Locate the cell with the specified text and output its (X, Y) center coordinate. 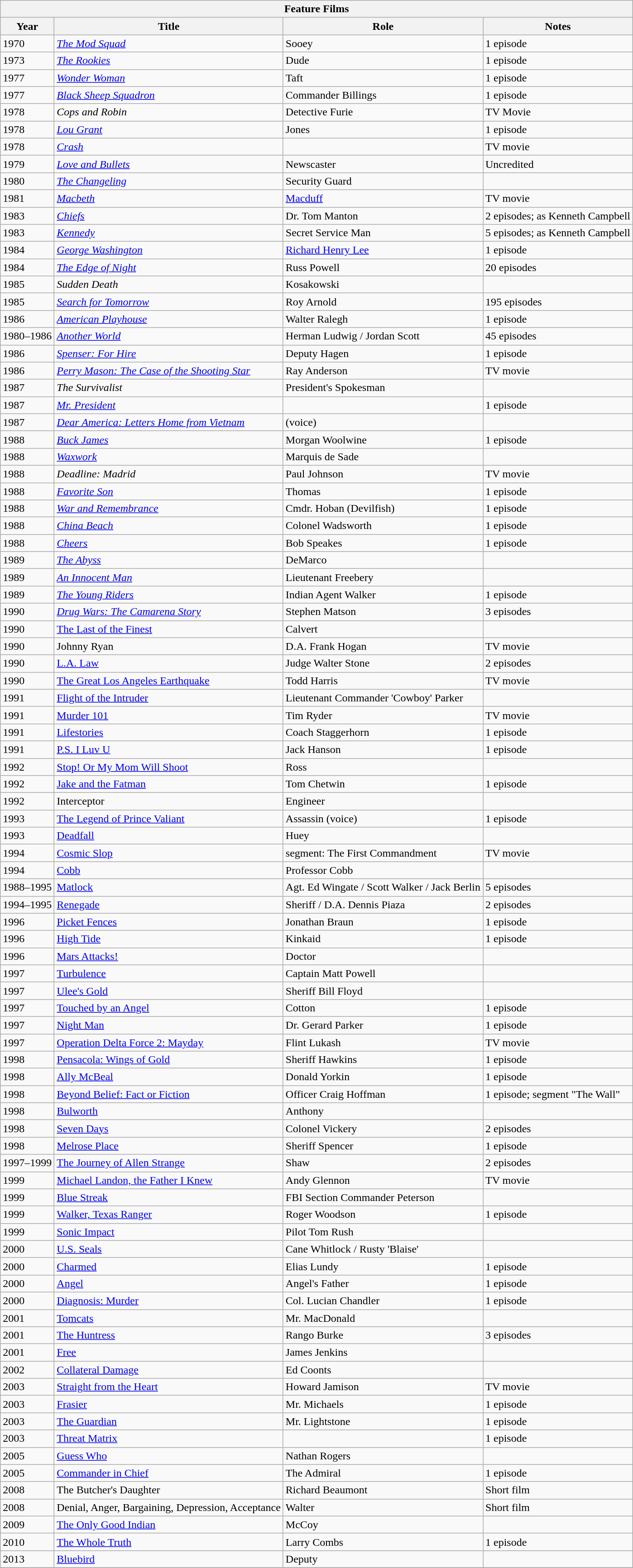
The Edge of Night (169, 267)
Walter (383, 1507)
Colonel Wadsworth (383, 526)
Michael Landon, the Father I Knew (169, 1180)
Dr. Gerard Parker (383, 1025)
Ed Coonts (383, 1370)
Morgan Woolwine (383, 439)
The Butcher's Daughter (169, 1490)
Kosakowski (383, 285)
Shaw (383, 1163)
Marquis de Sade (383, 457)
Tom Chetwin (383, 784)
American Playhouse (169, 319)
195 episodes (558, 302)
1970 (27, 43)
45 episodes (558, 336)
Sheriff Hawkins (383, 1060)
War and Remembrance (169, 509)
Richard Beaumont (383, 1490)
Ally McBeal (169, 1077)
Ross (383, 767)
2002 (27, 1370)
Jake and the Fatman (169, 784)
Crash (169, 147)
Huey (383, 836)
Ulee's Gold (169, 991)
Doctor (383, 956)
Kennedy (169, 233)
Calvert (383, 629)
Bluebird (169, 1559)
Role (383, 26)
High Tide (169, 939)
Russ Powell (383, 267)
Colonel Vickery (383, 1129)
Pilot Tom Rush (383, 1232)
Jones (383, 129)
1980 (27, 181)
Tomcats (169, 1318)
Sudden Death (169, 285)
Larry Combs (383, 1542)
Deputy Hagen (383, 353)
Blue Streak (169, 1197)
Sheriff Spencer (383, 1146)
Picket Fences (169, 922)
Donald Yorkin (383, 1077)
Newscaster (383, 164)
1997–1999 (27, 1163)
Wonder Woman (169, 78)
Nathan Rogers (383, 1456)
The Abyss (169, 560)
Elias Lundy (383, 1266)
Favorite Son (169, 491)
The Legend of Prince Valiant (169, 819)
The Mod Squad (169, 43)
Mr. President (169, 405)
Waxwork (169, 457)
Cops and Robin (169, 112)
Another World (169, 336)
Paul Johnson (383, 474)
Flint Lukash (383, 1042)
P.S. I Luv U (169, 749)
Officer Craig Hoffman (383, 1094)
Love and Bullets (169, 164)
1973 (27, 61)
U.S. Seals (169, 1249)
Judge Walter Stone (383, 663)
5 episodes; as Kenneth Campbell (558, 233)
Cane Whitlock / Rusty 'Blaise' (383, 1249)
The Changeling (169, 181)
Turbulence (169, 973)
Charmed (169, 1266)
Mr. Michaels (383, 1404)
Year (27, 26)
2 episodes; as Kenneth Campbell (558, 216)
The Young Riders (169, 595)
Spenser: For Hire (169, 353)
Mr. MacDonald (383, 1318)
The Survivalist (169, 388)
Pensacola: Wings of Gold (169, 1060)
Touched by an Angel (169, 1008)
Macbeth (169, 198)
Dr. Tom Manton (383, 216)
TV Movie (558, 112)
Indian Agent Walker (383, 595)
Andy Glennon (383, 1180)
Sheriff / D.A. Dennis Piaza (383, 905)
Uncredited (558, 164)
Stop! Or My Mom Will Shoot (169, 767)
Detective Furie (383, 112)
Mars Attacks! (169, 956)
Cmdr. Hoban (Devilfish) (383, 509)
Flight of the Intruder (169, 698)
Frasier (169, 1404)
Cobb (169, 870)
Ray Anderson (383, 371)
Seven Days (169, 1129)
Chiefs (169, 216)
Bob Speakes (383, 543)
5 episodes (558, 887)
Anthony (383, 1111)
An Innocent Man (169, 577)
Cheers (169, 543)
Deadfall (169, 836)
Lifestories (169, 732)
Herman Ludwig / Jordan Scott (383, 336)
2010 (27, 1542)
The Whole Truth (169, 1542)
Feature Films (317, 9)
Rango Burke (383, 1335)
Professor Cobb (383, 870)
Sheriff Bill Floyd (383, 991)
Deputy (383, 1559)
The Admiral (383, 1473)
1988–1995 (27, 887)
Thomas (383, 491)
1981 (27, 198)
Macduff (383, 198)
Guess Who (169, 1456)
1979 (27, 164)
Kinkaid (383, 939)
Dude (383, 61)
The Guardian (169, 1421)
The Last of the Finest (169, 629)
Diagnosis: Murder (169, 1301)
Assassin (voice) (383, 819)
Stephen Matson (383, 612)
Col. Lucian Chandler (383, 1301)
Jack Hanson (383, 749)
segment: The First Commandment (383, 853)
Matlock (169, 887)
Todd Harris (383, 681)
Renegade (169, 905)
Melrose Place (169, 1146)
Lou Grant (169, 129)
DeMarco (383, 560)
1 episode; segment "The Wall" (558, 1094)
Bulworth (169, 1111)
Engineer (383, 801)
Lieutenant Freebery (383, 577)
Perry Mason: The Case of the Shooting Star (169, 371)
Taft (383, 78)
Tim Ryder (383, 715)
The Journey of Allen Strange (169, 1163)
The Rookies (169, 61)
Murder 101 (169, 715)
Walter Ralegh (383, 319)
Search for Tomorrow (169, 302)
Sooey (383, 43)
Denial, Anger, Bargaining, Depression, Acceptance (169, 1507)
Collateral Damage (169, 1370)
1994–1995 (27, 905)
20 episodes (558, 267)
Commander in Chief (169, 1473)
Cotton (383, 1008)
Secret Service Man (383, 233)
Interceptor (169, 801)
Captain Matt Powell (383, 973)
Drug Wars: The Camarena Story (169, 612)
Mr. Lightstone (383, 1421)
Straight from the Heart (169, 1387)
The Only Good Indian (169, 1525)
Operation Delta Force 2: Mayday (169, 1042)
Commander Billings (383, 95)
James Jenkins (383, 1353)
1980–1986 (27, 336)
Jonathan Braun (383, 922)
(voice) (383, 422)
George Washington (169, 250)
Notes (558, 26)
2009 (27, 1525)
Free (169, 1353)
China Beach (169, 526)
Threat Matrix (169, 1439)
Dear America: Letters Home from Vietnam (169, 422)
Roy Arnold (383, 302)
Walker, Texas Ranger (169, 1215)
President's Spokesman (383, 388)
Angel (169, 1283)
Beyond Belief: Fact or Fiction (169, 1094)
Johnny Ryan (169, 646)
Agt. Ed Wingate / Scott Walker / Jack Berlin (383, 887)
The Great Los Angeles Earthquake (169, 681)
Deadline: Madrid (169, 474)
The Huntress (169, 1335)
Richard Henry Lee (383, 250)
McCoy (383, 1525)
Roger Woodson (383, 1215)
L.A. Law (169, 663)
Sonic Impact (169, 1232)
Buck James (169, 439)
Black Sheep Squadron (169, 95)
Coach Staggerhorn (383, 732)
D.A. Frank Hogan (383, 646)
Night Man (169, 1025)
Title (169, 26)
Howard Jamison (383, 1387)
Angel's Father (383, 1283)
FBI Section Commander Peterson (383, 1197)
Security Guard (383, 181)
Lieutenant Commander 'Cowboy' Parker (383, 698)
Cosmic Slop (169, 853)
2013 (27, 1559)
